Find where the given text appears and provide that cell's center as (x, y) coordinate. 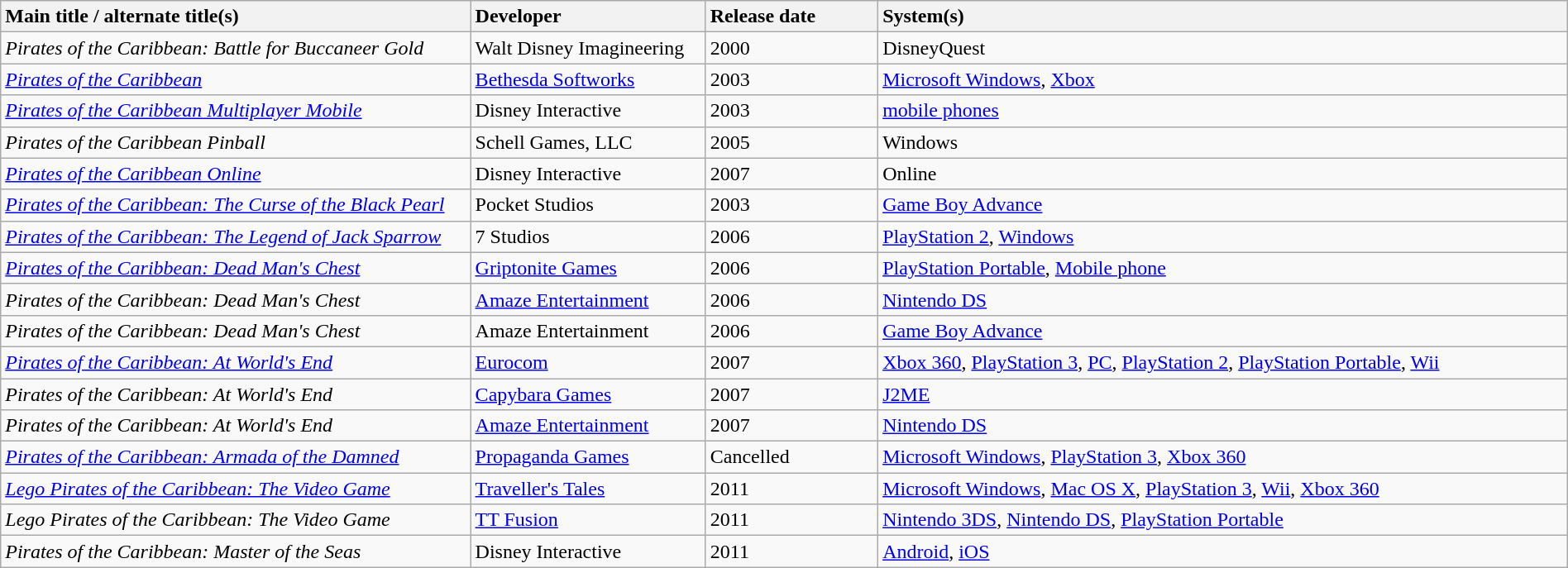
mobile phones (1223, 111)
PlayStation Portable, Mobile phone (1223, 268)
Pirates of the Caribbean Multiplayer Mobile (236, 111)
Schell Games, LLC (588, 142)
Main title / alternate title(s) (236, 17)
J2ME (1223, 394)
Online (1223, 174)
PlayStation 2, Windows (1223, 236)
Capybara Games (588, 394)
Pirates of the Caribbean: The Curse of the Black Pearl (236, 205)
Microsoft Windows, Mac OS X, PlayStation 3, Wii, Xbox 360 (1223, 489)
Eurocom (588, 362)
Griptonite Games (588, 268)
Pirates of the Caribbean: Master of the Seas (236, 551)
Pirates of the Caribbean Pinball (236, 142)
Release date (791, 17)
Pirates of the Caribbean: Armada of the Damned (236, 457)
Pirates of the Caribbean: Battle for Buccaneer Gold (236, 48)
Pocket Studios (588, 205)
Pirates of the Caribbean (236, 79)
System(s) (1223, 17)
2000 (791, 48)
7 Studios (588, 236)
Walt Disney Imagineering (588, 48)
Developer (588, 17)
Xbox 360, PlayStation 3, PC, PlayStation 2, PlayStation Portable, Wii (1223, 362)
Bethesda Softworks (588, 79)
Propaganda Games (588, 457)
Android, iOS (1223, 551)
Microsoft Windows, PlayStation 3, Xbox 360 (1223, 457)
Microsoft Windows, Xbox (1223, 79)
DisneyQuest (1223, 48)
2005 (791, 142)
Pirates of the Caribbean: The Legend of Jack Sparrow (236, 236)
Nintendo 3DS, Nintendo DS, PlayStation Portable (1223, 520)
Cancelled (791, 457)
Pirates of the Caribbean Online (236, 174)
Traveller's Tales (588, 489)
TT Fusion (588, 520)
Windows (1223, 142)
